Locate the cell with the specified text and output its [x, y] center coordinate. 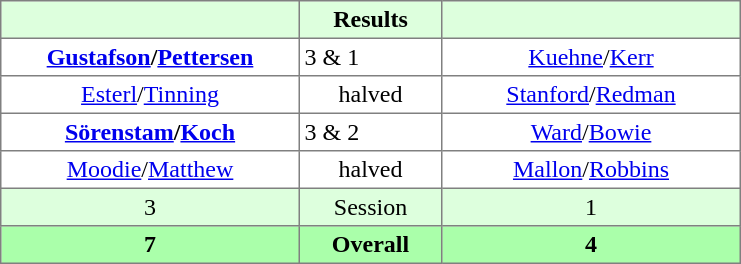
Ward/Bowie [591, 132]
4 [591, 245]
Results [370, 20]
3 [150, 207]
Stanford/Redman [591, 95]
Gustafson/Pettersen [150, 57]
Mallon/Robbins [591, 170]
Kuehne/Kerr [591, 57]
7 [150, 245]
3 & 1 [370, 57]
1 [591, 207]
Esterl/Tinning [150, 95]
3 & 2 [370, 132]
Moodie/Matthew [150, 170]
Overall [370, 245]
Session [370, 207]
Sörenstam/Koch [150, 132]
